Extract the [x, y] coordinate from the center of the cell holding the provided text.  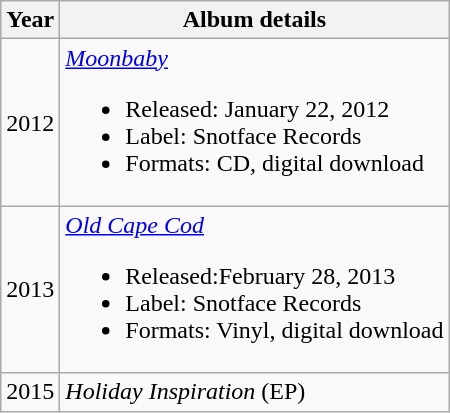
Album details [254, 20]
2012 [30, 122]
2015 [30, 392]
MoonbabyReleased: January 22, 2012Label: Snotface RecordsFormats: CD, digital download [254, 122]
Old Cape CodReleased:February 28, 2013Label: Snotface RecordsFormats: Vinyl, digital download [254, 290]
2013 [30, 290]
Year [30, 20]
Holiday Inspiration (EP) [254, 392]
